Capture the cell that displays the provided text and extract its [X, Y] central coordinate. 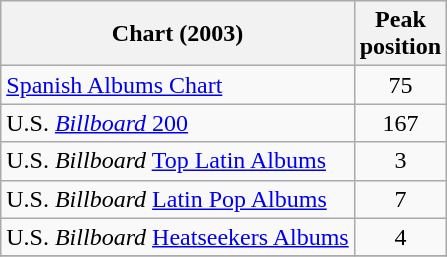
U.S. Billboard Heatseekers Albums [178, 237]
4 [400, 237]
Spanish Albums Chart [178, 85]
Chart (2003) [178, 34]
U.S. Billboard 200 [178, 123]
75 [400, 85]
7 [400, 199]
U.S. Billboard Latin Pop Albums [178, 199]
Peakposition [400, 34]
167 [400, 123]
U.S. Billboard Top Latin Albums [178, 161]
3 [400, 161]
